From the cell containing the given text, extract its center point as (x, y) coordinate. 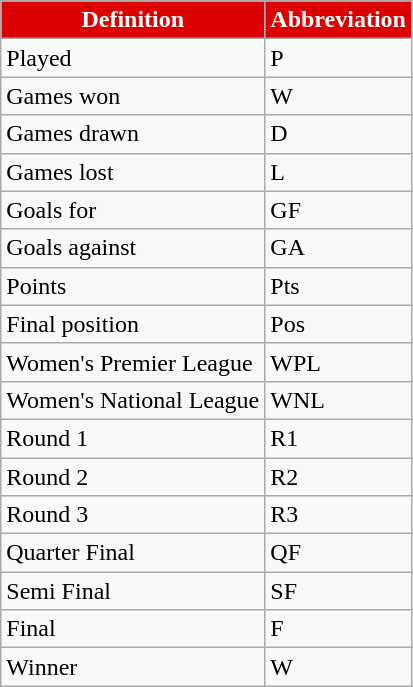
Round 2 (133, 477)
D (338, 134)
R3 (338, 515)
Semi Final (133, 591)
Abbreviation (338, 20)
GA (338, 248)
Final (133, 629)
Definition (133, 20)
Games won (133, 96)
Women's Premier League (133, 362)
Played (133, 58)
P (338, 58)
Quarter Final (133, 553)
Games drawn (133, 134)
Games lost (133, 172)
Goals for (133, 210)
Women's National League (133, 400)
L (338, 172)
Pts (338, 286)
Points (133, 286)
WNL (338, 400)
F (338, 629)
QF (338, 553)
Round 1 (133, 438)
GF (338, 210)
Goals against (133, 248)
WPL (338, 362)
Final position (133, 324)
Round 3 (133, 515)
SF (338, 591)
R1 (338, 438)
Pos (338, 324)
Winner (133, 667)
R2 (338, 477)
